Return the (X, Y) coordinate for the center point of the cell that contains the specified text.  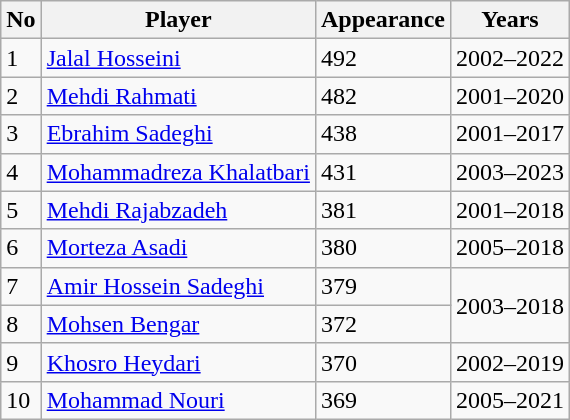
2 (21, 96)
482 (382, 96)
492 (382, 58)
Mehdi Rajabzadeh (178, 210)
No (21, 20)
6 (21, 248)
4 (21, 172)
431 (382, 172)
2002–2019 (510, 362)
Jalal Hosseini (178, 58)
Mohammadreza Khalatbari (178, 172)
2005–2018 (510, 248)
370 (382, 362)
372 (382, 324)
Player (178, 20)
379 (382, 286)
3 (21, 134)
Mohsen Bengar (178, 324)
Mehdi Rahmati (178, 96)
9 (21, 362)
2002–2022 (510, 58)
Amir Hossein Sadeghi (178, 286)
Appearance (382, 20)
369 (382, 400)
380 (382, 248)
5 (21, 210)
Mohammad Nouri (178, 400)
Khosro Heydari (178, 362)
438 (382, 134)
2003–2023 (510, 172)
2001–2018 (510, 210)
Morteza Asadi (178, 248)
8 (21, 324)
2001–2020 (510, 96)
2005–2021 (510, 400)
1 (21, 58)
Ebrahim Sadeghi (178, 134)
2001–2017 (510, 134)
10 (21, 400)
7 (21, 286)
Years (510, 20)
2003–2018 (510, 305)
381 (382, 210)
